For the text-containing cell, return its midpoint in [x, y] coordinate format. 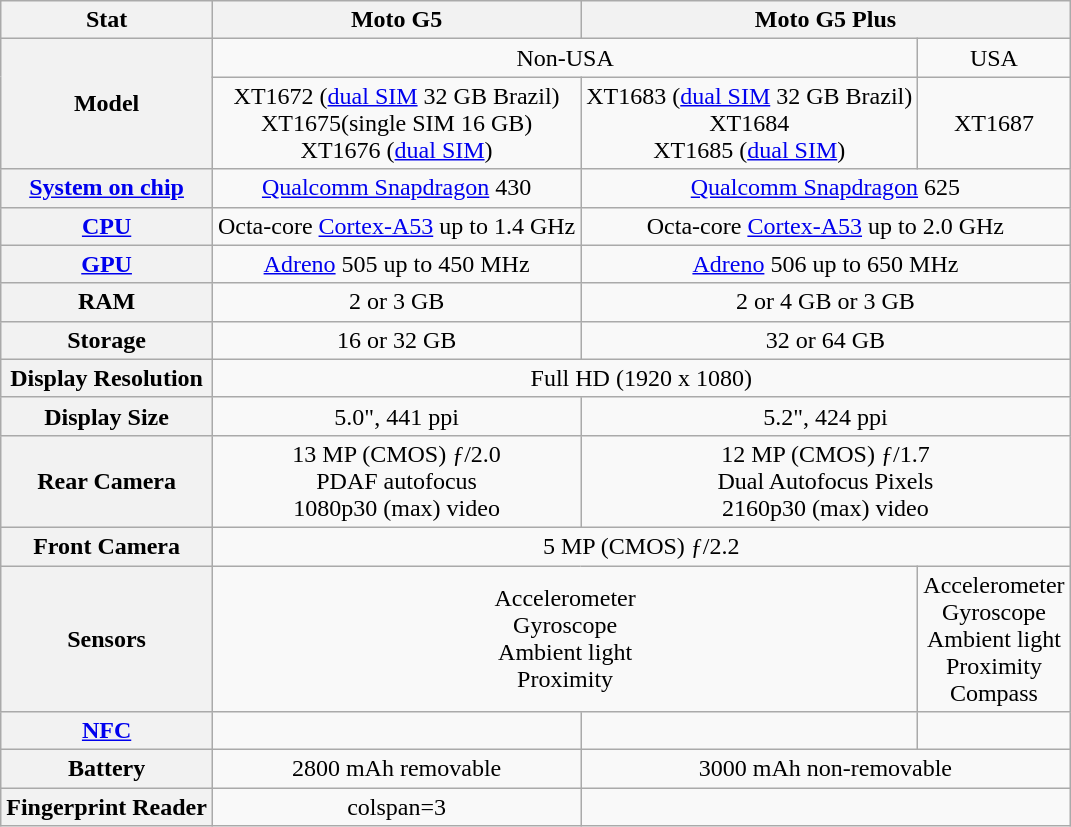
Moto G5 [396, 20]
XT1683 (dual SIM 32 GB Brazil)XT1684XT1685 (dual SIM) [750, 123]
12 MP (CMOS) ƒ/1.7Dual Autofocus Pixels2160p30 (max) video [826, 481]
5 MP (CMOS) ƒ/2.2 [641, 546]
AccelerometerGyroscopeAmbient lightProximityCompass [994, 639]
colspan=3 [396, 807]
USA [994, 58]
Front Camera [107, 546]
2 or 3 GB [396, 302]
Stat [107, 20]
Adreno 506 up to 650 MHz [826, 264]
Model [107, 104]
CPU [107, 226]
XT1687 [994, 123]
Sensors [107, 639]
2 or 4 GB or 3 GB [826, 302]
NFC [107, 731]
Octa-core Cortex-A53 up to 1.4 GHz [396, 226]
3000 mAh non-removable [826, 769]
Non-USA [564, 58]
GPU [107, 264]
5.0", 441 ppi [396, 416]
Battery [107, 769]
13 MP (CMOS) ƒ/2.0PDAF autofocus1080p30 (max) video [396, 481]
Full HD (1920 x 1080) [641, 378]
Qualcomm Snapdragon 430 [396, 188]
Qualcomm Snapdragon 625 [826, 188]
Rear Camera [107, 481]
AccelerometerGyroscopeAmbient lightProximity [564, 639]
RAM [107, 302]
Moto G5 Plus [826, 20]
Display Resolution [107, 378]
2800 mAh removable [396, 769]
Fingerprint Reader [107, 807]
5.2", 424 ppi [826, 416]
Display Size [107, 416]
16 or 32 GB [396, 340]
XT1672 (dual SIM 32 GB Brazil)XT1675(single SIM 16 GB)XT1676 (dual SIM) [396, 123]
System on chip [107, 188]
Octa-core Cortex-A53 up to 2.0 GHz [826, 226]
32 or 64 GB [826, 340]
Adreno 505 up to 450 MHz [396, 264]
Storage [107, 340]
